Determine the [x, y] coordinate at the center of the cell enclosing the given text.  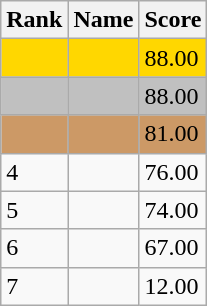
74.00 [173, 210]
67.00 [173, 248]
76.00 [173, 172]
4 [34, 172]
7 [34, 286]
Score [173, 20]
6 [34, 248]
5 [34, 210]
81.00 [173, 134]
Name [104, 20]
Rank [34, 20]
12.00 [173, 286]
